Capture the cell that displays the provided text and extract its (X, Y) central coordinate. 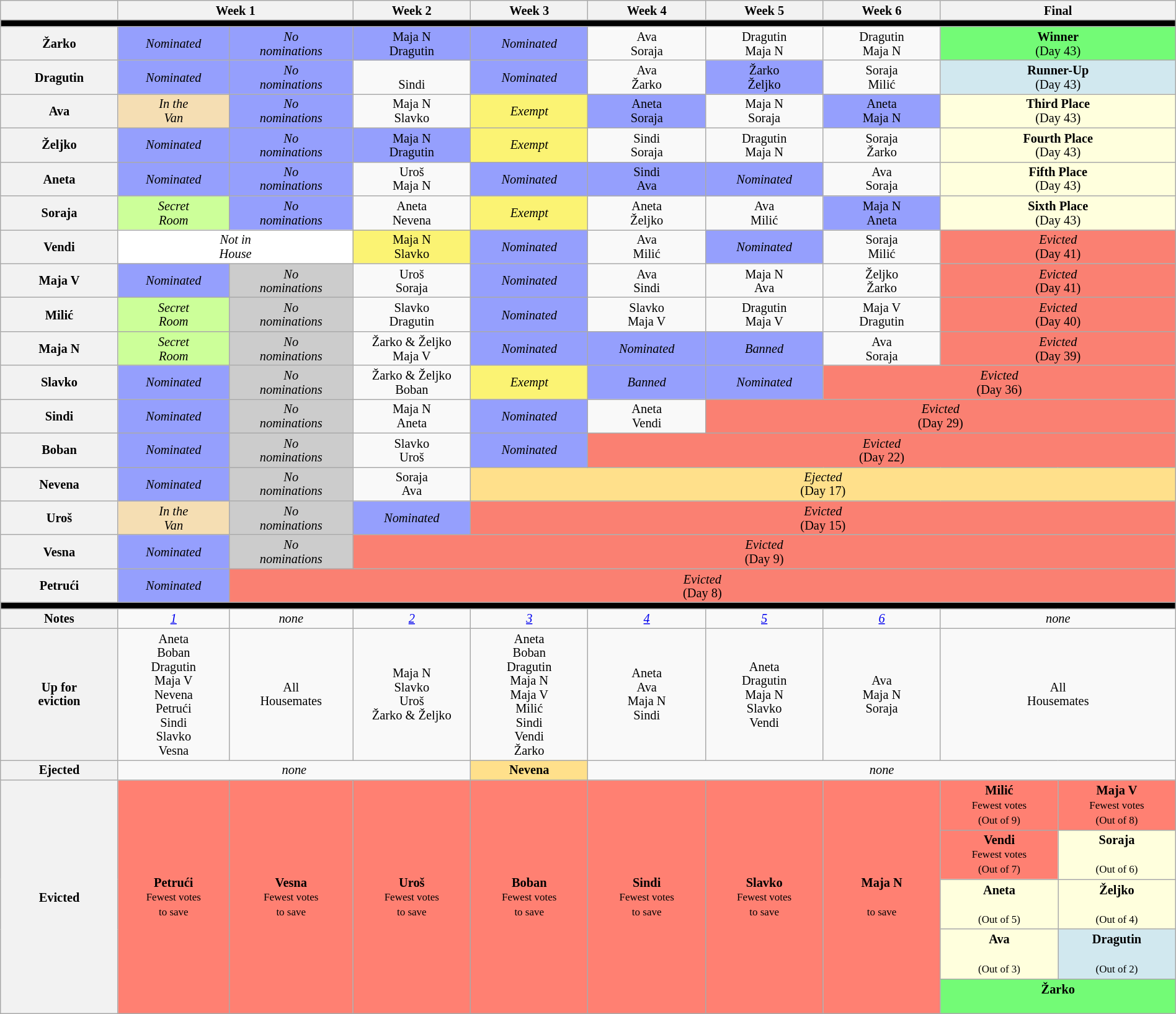
Evicted(Day 39) (1058, 349)
Vendi (60, 247)
Fourth Place(Day 43) (1058, 145)
MilićFewest votes(Out of 9) (999, 804)
Evicted(Day 29) (940, 416)
AnetaBobanDragutinMaja VNevenaPetrućiSindiSlavkoVesna (174, 694)
Aneta (60, 179)
5 (764, 618)
Not inHouse (236, 247)
Third Place(Day 43) (1058, 110)
Dragutin (60, 77)
PetrućiFewest votesto save (174, 897)
Evicted(Day 36) (999, 382)
SlavkoFewest votesto save (764, 897)
Ava (60, 110)
2 (412, 618)
AvaSindi (646, 280)
SlavkoMaja V (646, 314)
Notes (60, 618)
Dragutin(Out of 2) (1117, 954)
Week 6 (882, 10)
Ava(Out of 3) (999, 954)
AnetaBobanDragutinMaja NMaja VMilićSindiVendiŽarko (530, 694)
Evicted(Day 40) (1058, 314)
UrošMaja N (412, 179)
AnetaSoraja (646, 110)
AnetaVendi (646, 416)
Slavko (60, 382)
SlavkoUroš (412, 450)
1 (174, 618)
Winner(Day 43) (1058, 43)
Week 2 (412, 10)
Žarko & ŽeljkoBoban (412, 382)
Maja Nto save (882, 897)
Uroš (60, 517)
AvaMaja NSoraja (882, 694)
Vesna (60, 552)
SindiAva (646, 179)
Evicted (60, 897)
SorajaŽarko (882, 145)
Aneta(Out of 5) (999, 904)
AnetaNevena (412, 212)
BobanFewest votesto save (530, 897)
Week 4 (646, 10)
UrošSoraja (412, 280)
ŽarkoŽeljko (764, 77)
AnetaDragutinMaja NSlavkoVendi (764, 694)
Soraja(Out of 6) (1117, 855)
Week 3 (530, 10)
Week 1 (236, 10)
Maja VDragutin (882, 314)
Petrući (60, 585)
Žarko & ŽeljkoMaja V (412, 349)
UrošFewest votesto save (412, 897)
Maja NSoraja (764, 110)
3 (530, 618)
Maja VFewest votes (Out of 8) (1117, 804)
SlavkoDragutin (412, 314)
Ejected (60, 770)
SorajaAva (412, 484)
Evicted(Day 9) (764, 552)
Boban (60, 450)
AnetaAvaMaja NSindi (646, 694)
VesnaFewest votesto save (291, 897)
Up foreviction (60, 694)
VendiFewest votes (Out of 7) (999, 855)
AvaŽarko (646, 77)
Maja NAva (764, 280)
SindiSoraja (646, 145)
Ejected(Day 17) (824, 484)
Evicted(Day 15) (824, 517)
ŽeljkoŽarko (882, 280)
Week 5 (764, 10)
Soraja (60, 212)
AnetaMaja N (882, 110)
SindiFewest votesto save (646, 897)
Željko(Out of 4) (1117, 904)
DragutinMaja V (764, 314)
Maja NSlavkoUrošŽarko & Željko (412, 694)
Maja N (60, 349)
Maja V (60, 280)
Evicted(Day 8) (702, 585)
Milić (60, 314)
Evicted(Day 22) (882, 450)
Željko (60, 145)
Runner-Up(Day 43) (1058, 77)
AnetaŽeljko (646, 212)
6 (882, 618)
Sixth Place(Day 43) (1058, 212)
4 (646, 618)
Final (1058, 10)
Fifth Place(Day 43) (1058, 179)
